Scan for the cell matching the given text and deliver its [X, Y] coordinate at center. 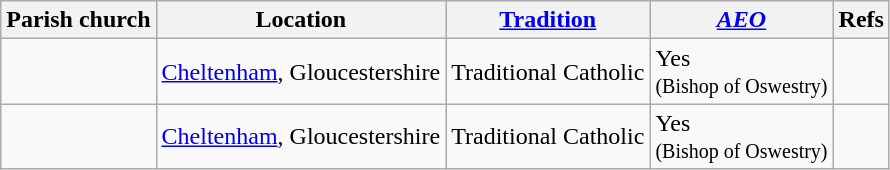
Refs [861, 20]
Location [301, 20]
Tradition [548, 20]
AEO [742, 20]
Parish church [78, 20]
